Determine the [X, Y] coordinate at the center of the cell enclosing the given text.  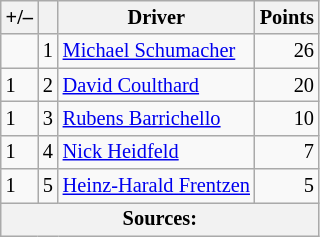
Heinz-Harald Frentzen [156, 186]
Driver [156, 17]
26 [287, 51]
3 [48, 118]
2 [48, 85]
10 [287, 118]
Sources: [160, 219]
Nick Heidfeld [156, 152]
Michael Schumacher [156, 51]
David Coulthard [156, 85]
7 [287, 152]
Rubens Barrichello [156, 118]
+/– [20, 17]
Points [287, 17]
4 [48, 152]
20 [287, 85]
